Identify which cell holds the provided text, then report its [X, Y] central coordinate. 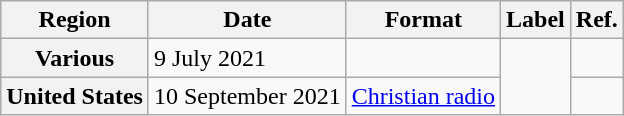
Region [75, 20]
Date [247, 20]
Ref. [596, 20]
10 September 2021 [247, 96]
Label [536, 20]
9 July 2021 [247, 58]
United States [75, 96]
Format [423, 20]
Christian radio [423, 96]
Various [75, 58]
